For the text-containing cell, return its midpoint in [X, Y] coordinate format. 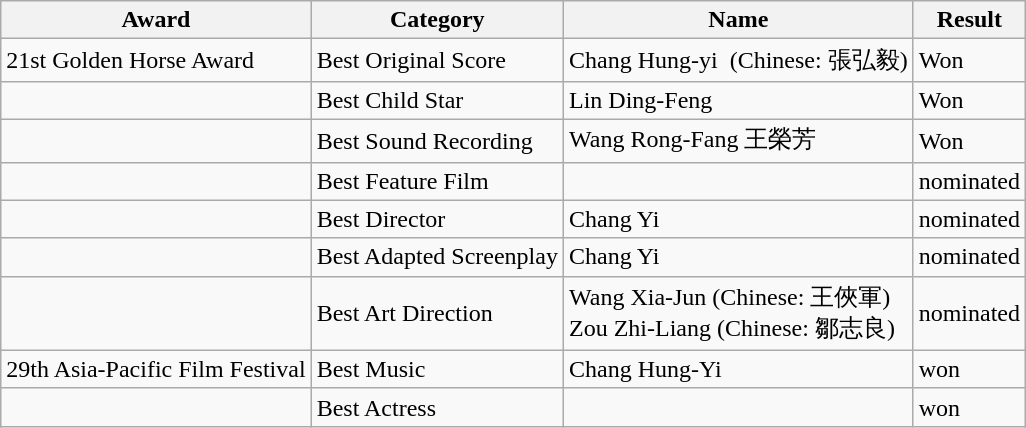
29th Asia-Pacific Film Festival [156, 369]
Lin Ding-Feng [738, 100]
Best Child Star [437, 100]
Best Director [437, 219]
Best Actress [437, 407]
Best Music [437, 369]
Best Adapted Screenplay [437, 257]
Best Sound Recording [437, 140]
Name [738, 20]
Wang Rong-Fang 王榮芳 [738, 140]
Chang Hung-yi (Chinese: 張弘毅) [738, 60]
Category [437, 20]
Wang Xia-Jun (Chinese: 王俠軍)Zou Zhi-Liang (Chinese: 鄒志良) [738, 313]
Best Art Direction [437, 313]
Award [156, 20]
Result [969, 20]
Best Original Score [437, 60]
21st Golden Horse Award [156, 60]
Chang Hung-Yi [738, 369]
Best Feature Film [437, 181]
